Pinpoint the cell where the given text exists, returning its [x, y] midpoint coordinate. 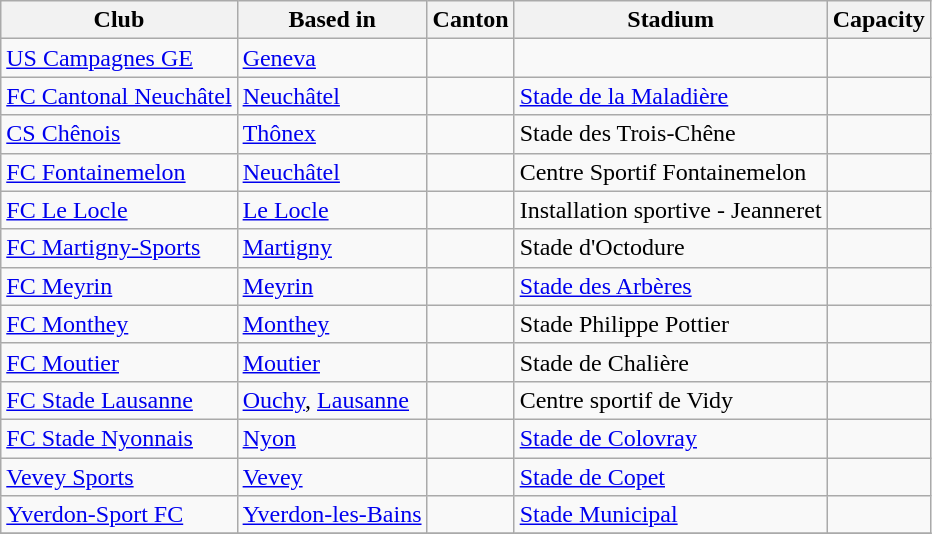
Stade de Copet [670, 477]
US Campagnes GE [119, 58]
Thônex [332, 134]
Stade de Colovray [670, 438]
FC Fontainemelon [119, 172]
CS Chênois [119, 134]
Vevey Sports [119, 477]
Stade de la Maladière [670, 96]
Meyrin [332, 286]
Stade des Trois-Chêne [670, 134]
FC Le Locle [119, 210]
Yverdon-les-Bains [332, 515]
FC Stade Lausanne [119, 400]
FC Cantonal Neuchâtel [119, 96]
Nyon [332, 438]
FC Monthey [119, 324]
Vevey [332, 477]
Le Locle [332, 210]
Stade de Chalière [670, 362]
Installation sportive - Jeanneret [670, 210]
FC Martigny-Sports [119, 248]
FC Stade Nyonnais [119, 438]
Stadium [670, 20]
FC Meyrin [119, 286]
Yverdon-Sport FC [119, 515]
Capacity [878, 20]
Stade Municipal [670, 515]
Geneva [332, 58]
Club [119, 20]
Centre sportif de Vidy [670, 400]
Canton [470, 20]
Based in [332, 20]
Stade Philippe Pottier [670, 324]
Monthey [332, 324]
Ouchy, Lausanne [332, 400]
Stade d'Octodure [670, 248]
Moutier [332, 362]
Centre Sportif Fontainemelon [670, 172]
Martigny [332, 248]
FC Moutier [119, 362]
Stade des Arbères [670, 286]
